Detect which cell encompasses the target text, then output its [x, y] center coordinate. 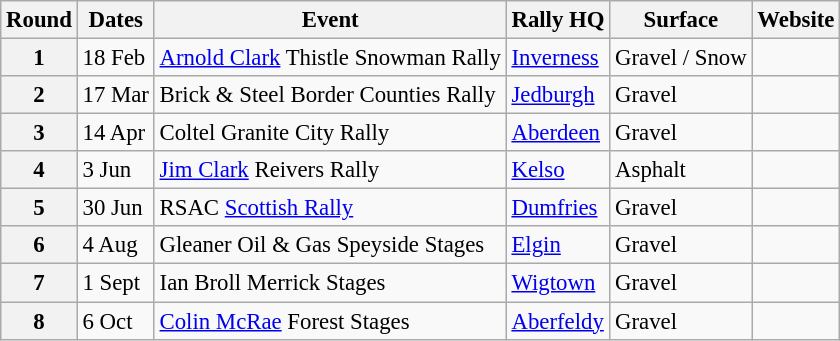
Coltel Granite City Rally [330, 133]
8 [39, 321]
Wigtown [558, 283]
18 Feb [116, 58]
Rally HQ [558, 20]
Gravel / Snow [681, 58]
7 [39, 283]
3 Jun [116, 170]
Elgin [558, 245]
4 [39, 170]
6 [39, 245]
Aberdeen [558, 133]
Colin McRae Forest Stages [330, 321]
Event [330, 20]
14 Apr [116, 133]
5 [39, 208]
6 Oct [116, 321]
Inverness [558, 58]
Website [796, 20]
Ian Broll Merrick Stages [330, 283]
2 [39, 95]
Dates [116, 20]
1 Sept [116, 283]
Round [39, 20]
Jedburgh [558, 95]
Arnold Clark Thistle Snowman Rally [330, 58]
Gleaner Oil & Gas Speyside Stages [330, 245]
3 [39, 133]
Asphalt [681, 170]
4 Aug [116, 245]
Brick & Steel Border Counties Rally [330, 95]
Dumfries [558, 208]
Jim Clark Reivers Rally [330, 170]
Aberfeldy [558, 321]
Surface [681, 20]
RSAC Scottish Rally [330, 208]
Kelso [558, 170]
1 [39, 58]
17 Mar [116, 95]
30 Jun [116, 208]
